For the text-containing cell, return its midpoint in (x, y) coordinate format. 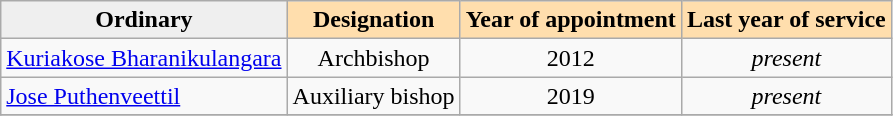
Archbishop (374, 58)
Designation (374, 20)
Last year of service (786, 20)
Year of appointment (570, 20)
2012 (570, 58)
Auxiliary bishop (374, 96)
2019 (570, 96)
Ordinary (144, 20)
Jose Puthenveettil (144, 96)
Kuriakose Bharanikulangara (144, 58)
